Identify which cell holds the provided text, then report its [X, Y] central coordinate. 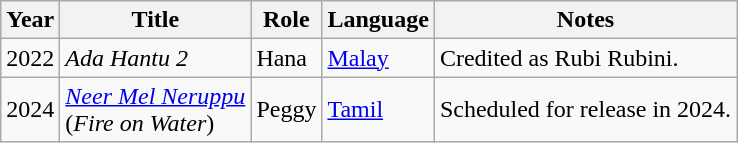
2024 [30, 110]
Ada Hantu 2 [156, 58]
Year [30, 20]
2022 [30, 58]
Malay [378, 58]
Scheduled for release in 2024. [585, 110]
Language [378, 20]
Hana [286, 58]
Title [156, 20]
Credited as Rubi Rubini. [585, 58]
Notes [585, 20]
Role [286, 20]
Tamil [378, 110]
Peggy [286, 110]
Neer Mel Neruppu(Fire on Water) [156, 110]
